Provide the (X, Y) coordinate of the cell's center where the given text is located.  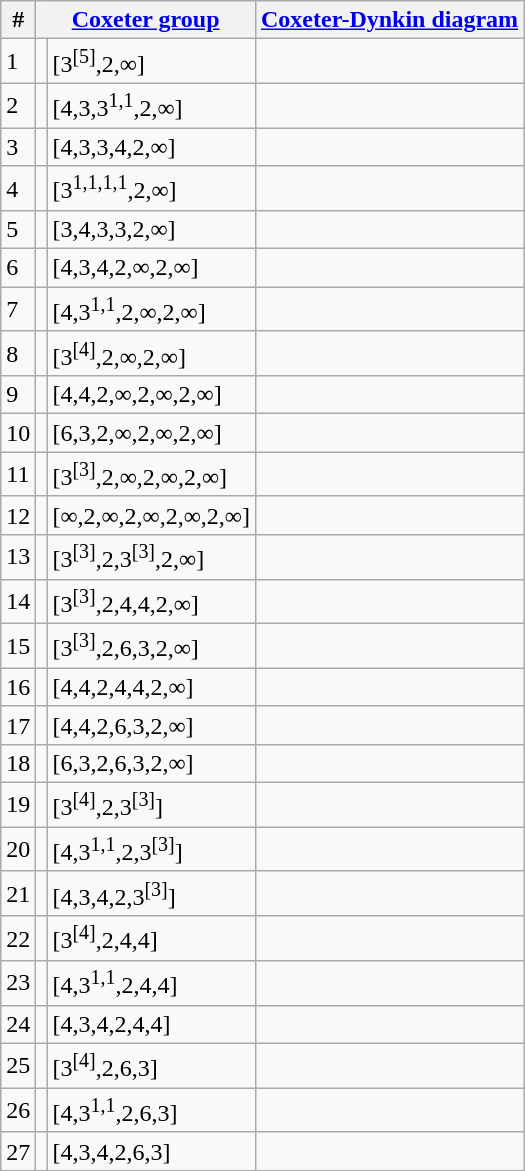
9 (18, 395)
[4,3,4,2,3[3]] (152, 894)
16 (18, 687)
[4,4,2,6,3,2,∞] (152, 725)
[3[4],2,∞,2,∞] (152, 354)
26 (18, 1110)
7 (18, 310)
[6,3,2,∞,2,∞,2,∞] (152, 433)
[3[4],2,6,3] (152, 1066)
23 (18, 984)
14 (18, 602)
3 (18, 147)
[4,3,4,2,∞,2,∞] (152, 268)
22 (18, 938)
[4,3,4,2,6,3] (152, 1151)
5 (18, 230)
# (18, 20)
[4,3,3,4,2,∞] (152, 147)
[31,1,1,1,2,∞] (152, 188)
1 (18, 62)
24 (18, 1024)
[3,4,3,3,2,∞] (152, 230)
12 (18, 515)
[3[3],2,3[3],2,∞] (152, 558)
[∞,2,∞,2,∞,2,∞,2,∞] (152, 515)
[3[4],2,3[3]] (152, 804)
[4,31,1,2,4,4] (152, 984)
[6,3,2,6,3,2,∞] (152, 763)
[3[3],2,4,4,2,∞] (152, 602)
10 (18, 433)
[3[3],2,∞,2,∞,2,∞] (152, 474)
2 (18, 106)
[4,4,2,4,4,2,∞] (152, 687)
[4,3,4,2,4,4] (152, 1024)
18 (18, 763)
Coxeter group (146, 20)
27 (18, 1151)
[3[3],2,6,3,2,∞] (152, 646)
19 (18, 804)
15 (18, 646)
4 (18, 188)
[4,31,1,2,6,3] (152, 1110)
[4,4,2,∞,2,∞,2,∞] (152, 395)
Coxeter-Dynkin diagram (389, 20)
25 (18, 1066)
17 (18, 725)
6 (18, 268)
11 (18, 474)
[4,3,31,1,2,∞] (152, 106)
[4,31,1,2,3[3]] (152, 850)
13 (18, 558)
21 (18, 894)
20 (18, 850)
[3[4],2,4,4] (152, 938)
[3[5],2,∞] (152, 62)
8 (18, 354)
[4,31,1,2,∞,2,∞] (152, 310)
